Detect which cell encompasses the target text, then output its [X, Y] center coordinate. 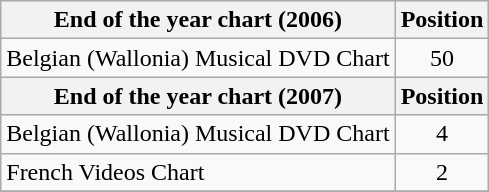
2 [442, 172]
End of the year chart (2006) [198, 20]
50 [442, 58]
4 [442, 134]
End of the year chart (2007) [198, 96]
French Videos Chart [198, 172]
